Return [X, Y] of the center of cell containing provided text 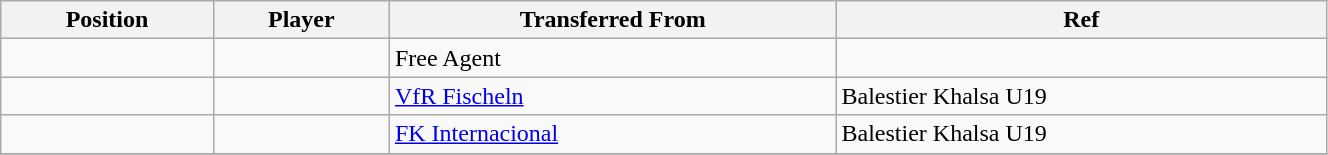
Position [108, 20]
VfR Fischeln [612, 96]
Ref [1081, 20]
Free Agent [612, 58]
FK Internacional [612, 134]
Player [301, 20]
Transferred From [612, 20]
